From the cell containing the given text, extract its center point as [x, y] coordinate. 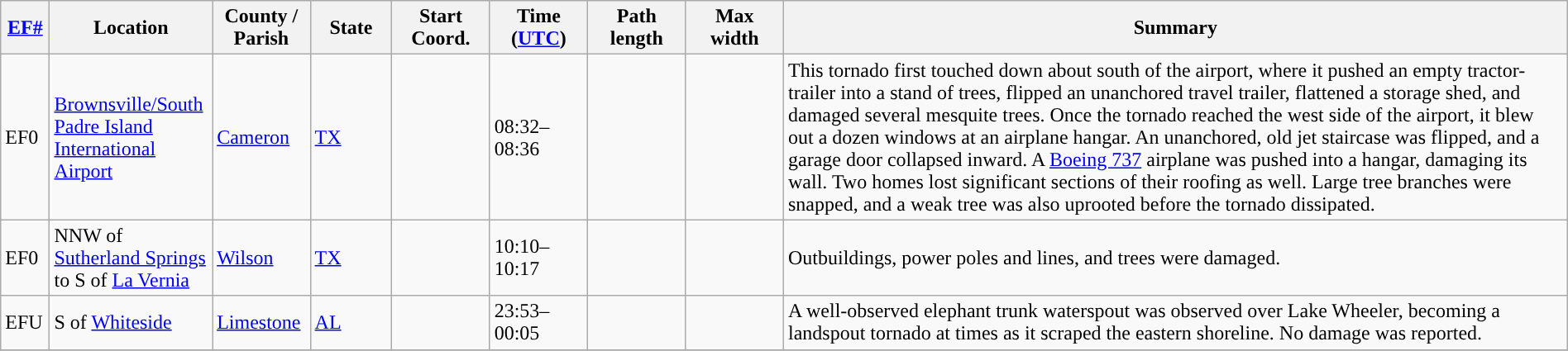
Brownsville/South Padre Island International Airport [131, 137]
EFU [25, 322]
NNW of Sutherland Springs to S of La Vernia [131, 258]
Start Coord. [441, 28]
Path length [637, 28]
S of Whiteside [131, 322]
Limestone [261, 322]
Cameron [261, 137]
23:53–00:05 [538, 322]
Location [131, 28]
Time (UTC) [538, 28]
10:10–10:17 [538, 258]
Max width [734, 28]
Summary [1175, 28]
State [351, 28]
AL [351, 322]
Outbuildings, power poles and lines, and trees were damaged. [1175, 258]
Wilson [261, 258]
08:32–08:36 [538, 137]
County / Parish [261, 28]
EF# [25, 28]
